Extract the (X, Y) coordinate from the center of the cell holding the provided text.  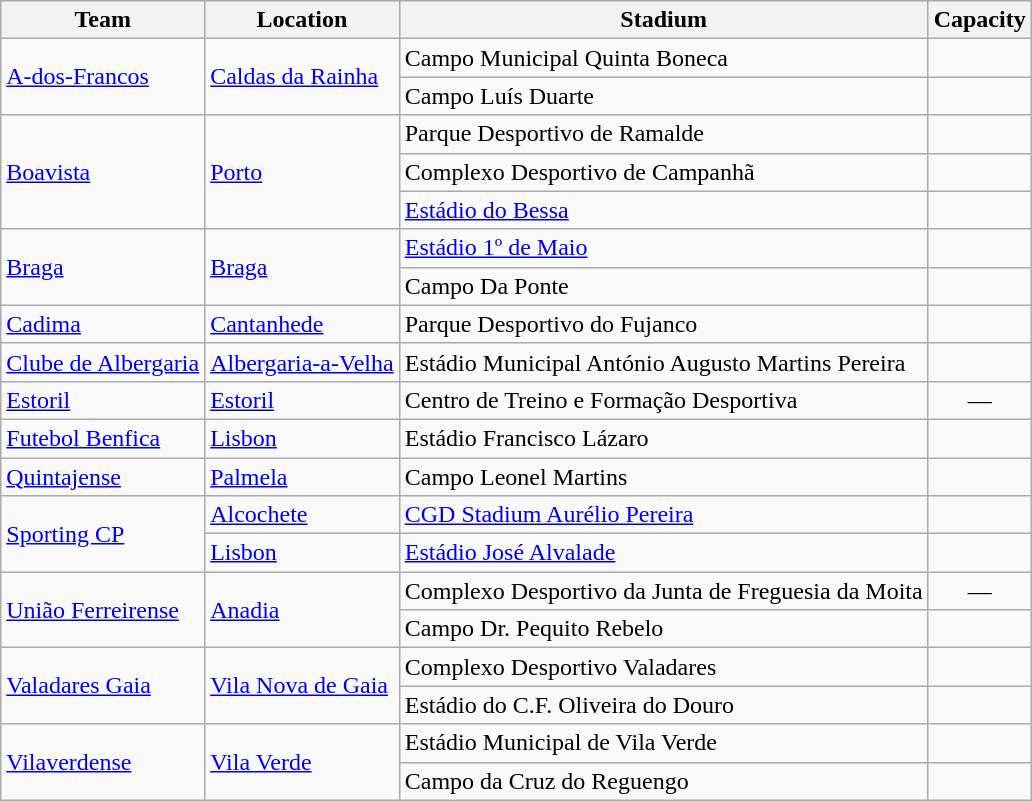
Vila Nova de Gaia (302, 686)
Valadares Gaia (103, 686)
CGD Stadium Aurélio Pereira (664, 515)
Caldas da Rainha (302, 77)
Quintajense (103, 477)
Stadium (664, 20)
Estádio Francisco Lázaro (664, 438)
Complexo Desportivo Valadares (664, 667)
Estádio Municipal António Augusto Martins Pereira (664, 362)
Boavista (103, 172)
Anadia (302, 610)
Capacity (980, 20)
Futebol Benfica (103, 438)
Campo Dr. Pequito Rebelo (664, 629)
Location (302, 20)
Team (103, 20)
Estádio do Bessa (664, 210)
Estádio Municipal de Vila Verde (664, 743)
Campo Leonel Martins (664, 477)
Clube de Albergaria (103, 362)
Vila Verde (302, 762)
Parque Desportivo de Ramalde (664, 134)
A-dos-Francos (103, 77)
Campo da Cruz do Reguengo (664, 781)
Alcochete (302, 515)
Complexo Desportivo de Campanhã (664, 172)
Palmela (302, 477)
Cadima (103, 324)
Campo Luís Duarte (664, 96)
Cantanhede (302, 324)
Campo Da Ponte (664, 286)
União Ferreirense (103, 610)
Campo Municipal Quinta Boneca (664, 58)
Vilaverdense (103, 762)
Complexo Desportivo da Junta de Freguesia da Moita (664, 591)
Estádio José Alvalade (664, 553)
Albergaria-a-Velha (302, 362)
Porto (302, 172)
Centro de Treino e Formação Desportiva (664, 400)
Sporting CP (103, 534)
Estádio do C.F. Oliveira do Douro (664, 705)
Estádio 1º de Maio (664, 248)
Parque Desportivo do Fujanco (664, 324)
